Locate the cell with the specified text and output its (x, y) center coordinate. 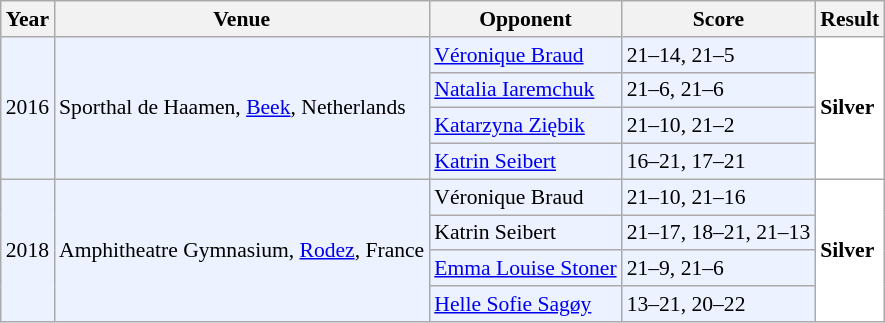
Sporthal de Haamen, Beek, Netherlands (242, 108)
Result (850, 19)
2016 (28, 108)
Opponent (525, 19)
Score (719, 19)
Katarzyna Ziębik (525, 126)
21–9, 21–6 (719, 269)
21–6, 21–6 (719, 90)
21–14, 21–5 (719, 55)
Helle Sofie Sagøy (525, 304)
Year (28, 19)
16–21, 17–21 (719, 162)
2018 (28, 250)
13–21, 20–22 (719, 304)
21–10, 21–2 (719, 126)
Natalia Iaremchuk (525, 90)
Venue (242, 19)
21–17, 18–21, 21–13 (719, 233)
Emma Louise Stoner (525, 269)
21–10, 21–16 (719, 197)
Amphitheatre Gymnasium, Rodez, France (242, 250)
